From the cell containing the given text, extract its center point as [x, y] coordinate. 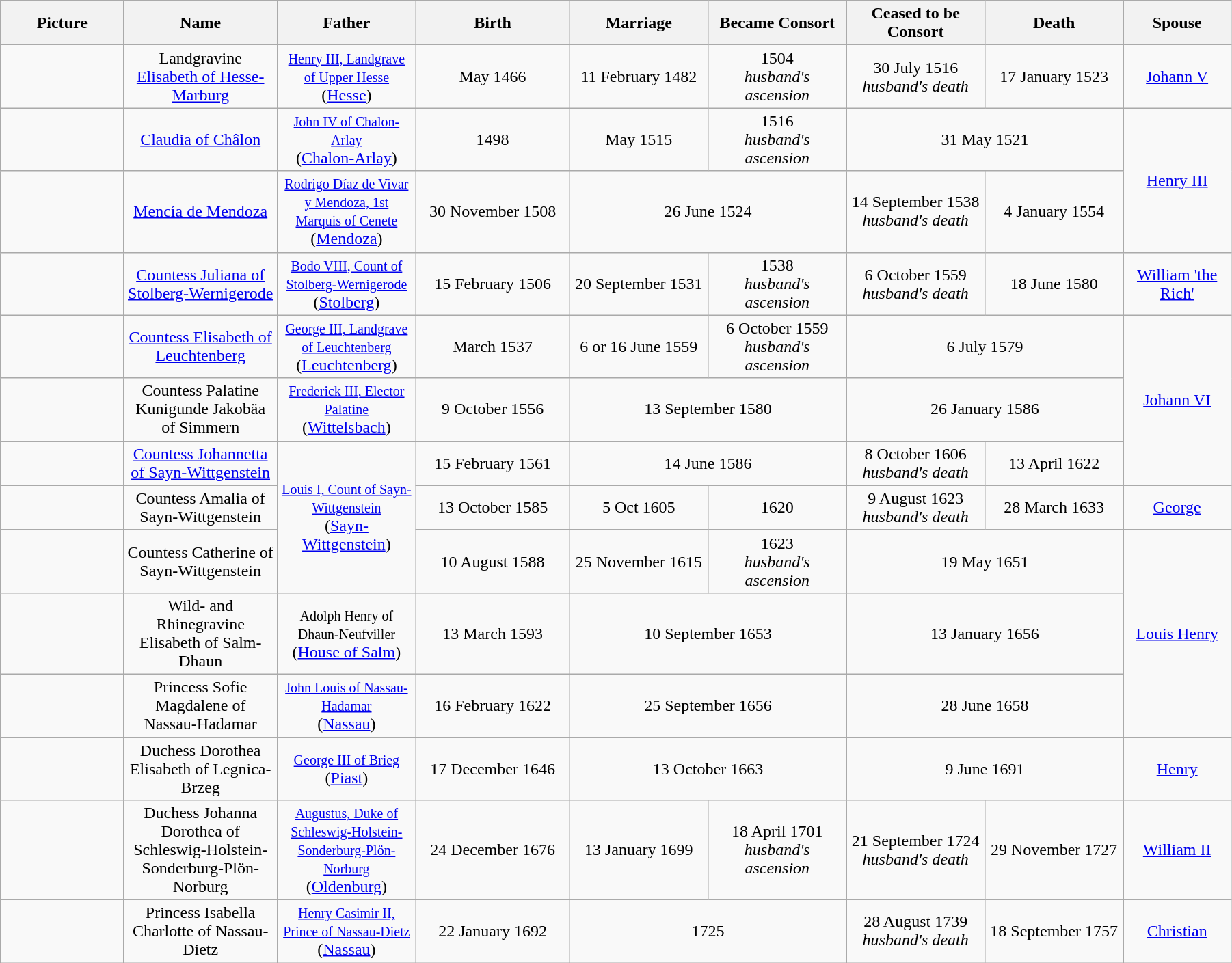
26 June 1524 [708, 212]
1623husband's ascension [777, 561]
Death [1054, 23]
Duchess Dorothea Elisabeth of Legnica-Brzeg [201, 768]
22 January 1692 [492, 932]
Claudia of Châlon [201, 139]
Louis Henry [1177, 633]
George [1177, 507]
Bodo VIII, Count of Stolberg-Wernigerode(Stolberg) [347, 284]
Henry Casimir II, Prince of Nassau-Dietz(Nassau) [347, 932]
25 November 1615 [639, 561]
1725 [708, 932]
Louis I, Count of Sayn-Wittgenstein(Sayn-Wittgenstein) [347, 517]
13 March 1593 [492, 633]
15 February 1506 [492, 284]
Princess Isabella Charlotte of Nassau-Dietz [201, 932]
Frederick III, Elector Palatine(Wittelsbach) [347, 409]
28 August 1739husband's death [915, 932]
Duchess Johanna Dorothea of Schleswig-Holstein-Sonderburg-Plön-Norburg [201, 850]
1516husband's ascension [777, 139]
1498 [492, 139]
4 January 1554 [1054, 212]
9 August 1623husband's death [915, 507]
13 April 1622 [1054, 463]
William 'the Rich' [1177, 284]
20 September 1531 [639, 284]
Augustus, Duke of Schleswig-Holstein-Sonderburg-Plön-Norburg(Oldenburg) [347, 850]
25 September 1656 [708, 705]
John Louis of Nassau-Hadamar(Nassau) [347, 705]
30 July 1516husband's death [915, 77]
14 September 1538husband's death [915, 212]
Spouse [1177, 23]
29 November 1727 [1054, 850]
18 April 1701husband's ascension [777, 850]
Marriage [639, 23]
Johann VI [1177, 401]
18 June 1580 [1054, 284]
28 March 1633 [1054, 507]
Countess Johannetta of Sayn-Wittgenstein [201, 463]
19 May 1651 [985, 561]
10 September 1653 [708, 633]
Countess Catherine of Sayn-Wittgenstein [201, 561]
Countess Juliana of Stolberg-Wernigerode [201, 284]
Adolph Henry of Dhaun-Neufviller(House of Salm) [347, 633]
6 October 1559husband's ascension [777, 347]
Johann V [1177, 77]
Father [347, 23]
30 November 1508 [492, 212]
Princess Sofie Magdalene of Nassau-Hadamar [201, 705]
13 October 1663 [708, 768]
16 February 1622 [492, 705]
Birth [492, 23]
6 July 1579 [985, 347]
9 October 1556 [492, 409]
William II [1177, 850]
Rodrigo Díaz de Vivar y Mendoza, 1st Marquis of Cenete(Mendoza) [347, 212]
28 June 1658 [985, 705]
Wild- and Rhinegravine Elisabeth of Salm-Dhaun [201, 633]
31 May 1521 [985, 139]
May 1466 [492, 77]
14 June 1586 [708, 463]
13 September 1580 [708, 409]
Henry III [1177, 180]
24 December 1676 [492, 850]
Christian [1177, 932]
21 September 1724husband's death [915, 850]
1620 [777, 507]
Landgravine Elisabeth of Hesse-Marburg [201, 77]
Mencía de Mendoza [201, 212]
Name [201, 23]
13 January 1656 [985, 633]
Countess Elisabeth of Leuchtenberg [201, 347]
15 February 1561 [492, 463]
18 September 1757 [1054, 932]
10 August 1588 [492, 561]
9 June 1691 [985, 768]
Became Consort [777, 23]
17 December 1646 [492, 768]
17 January 1523 [1054, 77]
11 February 1482 [639, 77]
George III, Landgrave of Leuchtenberg(Leuchtenberg) [347, 347]
8 October 1606husband's death [915, 463]
13 October 1585 [492, 507]
Picture [62, 23]
13 January 1699 [639, 850]
John IV of Chalon-Arlay(Chalon-Arlay) [347, 139]
6 October 1559husband's death [915, 284]
Henry III, Landgrave of Upper Hesse(Hesse) [347, 77]
Ceased to be Consort [915, 23]
1538husband's ascension [777, 284]
5 Oct 1605 [639, 507]
Henry [1177, 768]
George III of Brieg(Piast) [347, 768]
Countess Amalia of Sayn-Wittgenstein [201, 507]
6 or 16 June 1559 [639, 347]
26 January 1586 [985, 409]
Countess Palatine Kunigunde Jakobäa of Simmern [201, 409]
May 1515 [639, 139]
1504husband's ascension [777, 77]
March 1537 [492, 347]
